Capture the cell that displays the provided text and extract its [x, y] central coordinate. 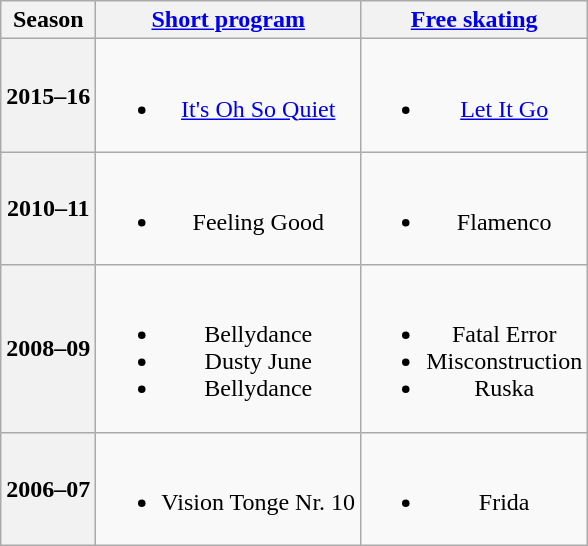
Let It Go [474, 96]
2008–09 [48, 348]
Fatal Error Misconstruction Ruska [474, 348]
Bellydance Dusty June Bellydance [228, 348]
Flamenco [474, 208]
2015–16 [48, 96]
Season [48, 20]
Short program [228, 20]
Feeling Good [228, 208]
Vision Tonge Nr. 10 [228, 488]
It's Oh So Quiet [228, 96]
2006–07 [48, 488]
Free skating [474, 20]
Frida [474, 488]
2010–11 [48, 208]
